Find where the given text appears and provide that cell's center as [x, y] coordinate. 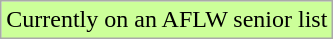
Currently on an AFLW senior list [167, 20]
